Locate the cell with the specified text and output its (X, Y) center coordinate. 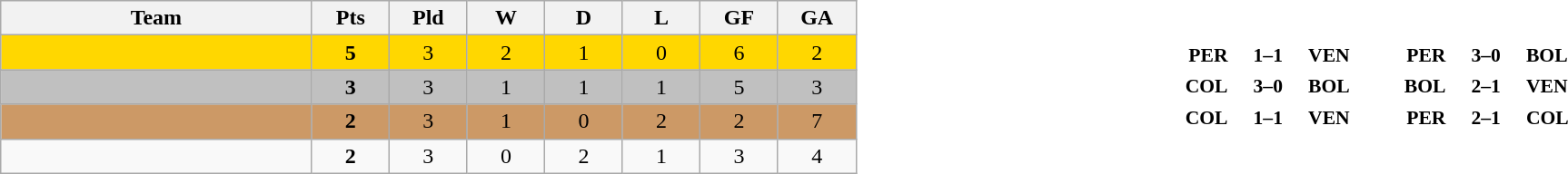
W (506, 18)
D (584, 18)
Team (156, 18)
GF (739, 18)
7 (817, 121)
4 (817, 156)
GA (817, 18)
Pts (351, 18)
L (661, 18)
6 (739, 53)
Pld (429, 18)
